Extract the [X, Y] coordinate from the center of the cell holding the provided text.  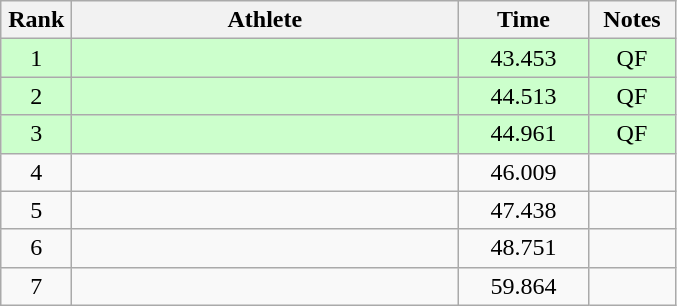
Notes [632, 20]
59.864 [524, 286]
1 [36, 58]
48.751 [524, 248]
4 [36, 172]
43.453 [524, 58]
Time [524, 20]
46.009 [524, 172]
2 [36, 96]
3 [36, 134]
6 [36, 248]
7 [36, 286]
47.438 [524, 210]
44.961 [524, 134]
Rank [36, 20]
Athlete [265, 20]
44.513 [524, 96]
5 [36, 210]
